Return (x, y) of the center of cell containing provided text 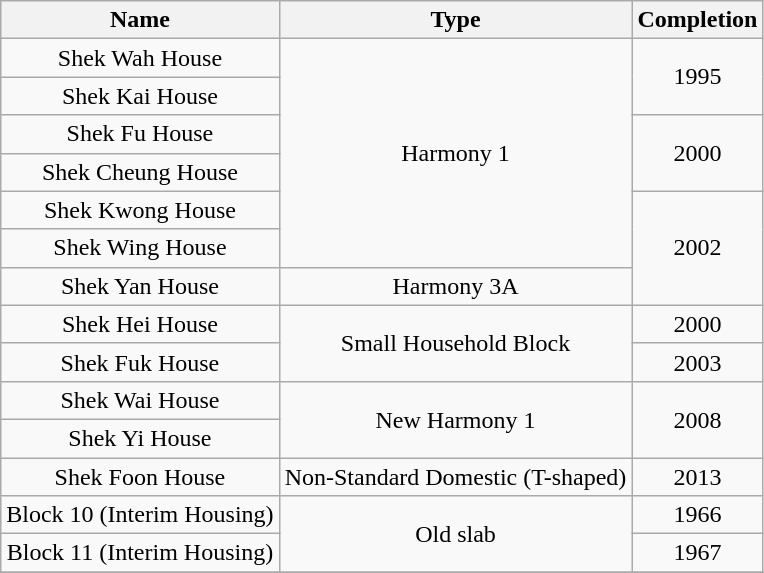
Shek Wing House (140, 248)
Shek Kwong House (140, 210)
New Harmony 1 (456, 419)
Shek Yan House (140, 286)
Shek Fuk House (140, 362)
1966 (698, 515)
Harmony 1 (456, 153)
Old slab (456, 534)
Shek Wai House (140, 400)
Completion (698, 20)
Harmony 3A (456, 286)
Non-Standard Domestic (T-shaped) (456, 477)
Name (140, 20)
2002 (698, 248)
Block 10 (Interim Housing) (140, 515)
Shek Foon House (140, 477)
2008 (698, 419)
2013 (698, 477)
Shek Wah House (140, 58)
1967 (698, 553)
Shek Cheung House (140, 172)
1995 (698, 77)
Shek Fu House (140, 134)
Shek Yi House (140, 438)
Block 11 (Interim Housing) (140, 553)
Shek Kai House (140, 96)
2003 (698, 362)
Small Household Block (456, 343)
Type (456, 20)
Shek Hei House (140, 324)
